From the cell containing the given text, extract its center point as (X, Y) coordinate. 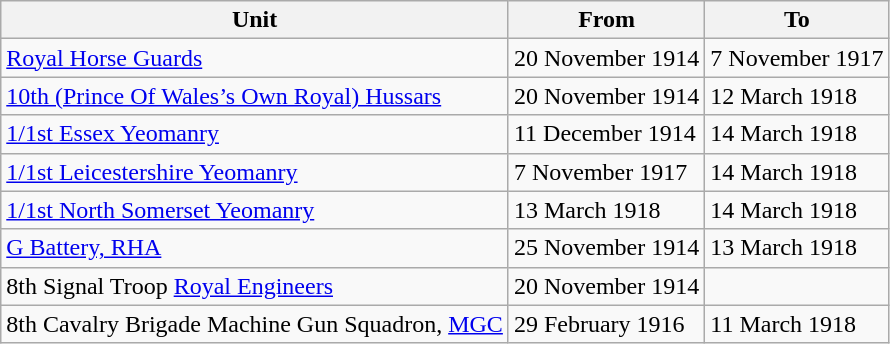
1/1st Leicestershire Yeomanry (255, 172)
11 December 1914 (606, 134)
G Battery, RHA (255, 248)
Royal Horse Guards (255, 58)
8th Cavalry Brigade Machine Gun Squadron, MGC (255, 324)
11 March 1918 (797, 324)
10th (Prince Of Wales’s Own Royal) Hussars (255, 96)
29 February 1916 (606, 324)
To (797, 20)
1/1st North Somerset Yeomanry (255, 210)
12 March 1918 (797, 96)
25 November 1914 (606, 248)
Unit (255, 20)
From (606, 20)
8th Signal Troop Royal Engineers (255, 286)
1/1st Essex Yeomanry (255, 134)
